From the cell containing the given text, extract its center point as (X, Y) coordinate. 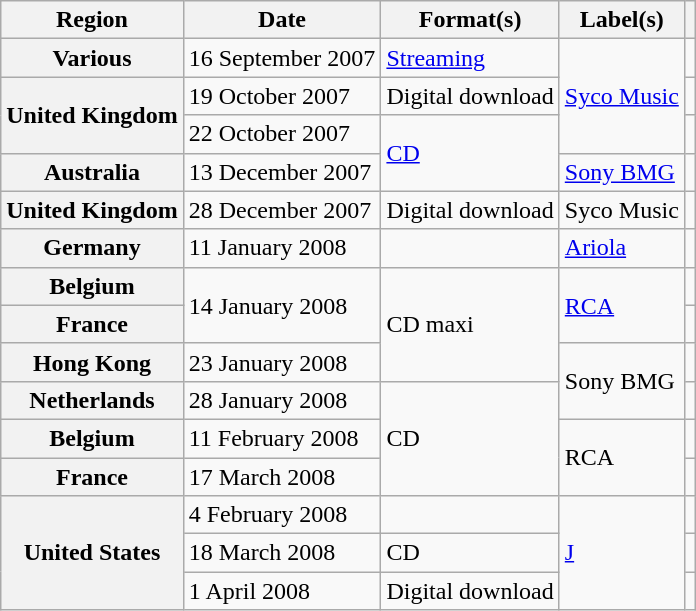
J (622, 553)
Various (92, 58)
Hong Kong (92, 362)
Netherlands (92, 400)
18 March 2008 (282, 553)
19 October 2007 (282, 96)
Region (92, 20)
22 October 2007 (282, 134)
Streaming (470, 58)
28 January 2008 (282, 400)
Format(s) (470, 20)
1 April 2008 (282, 591)
4 February 2008 (282, 515)
17 March 2008 (282, 477)
11 February 2008 (282, 438)
23 January 2008 (282, 362)
Germany (92, 248)
Ariola (622, 248)
16 September 2007 (282, 58)
United States (92, 553)
14 January 2008 (282, 305)
Label(s) (622, 20)
28 December 2007 (282, 210)
13 December 2007 (282, 172)
Australia (92, 172)
CD maxi (470, 324)
11 January 2008 (282, 248)
Date (282, 20)
